For the text-containing cell, return its midpoint in [x, y] coordinate format. 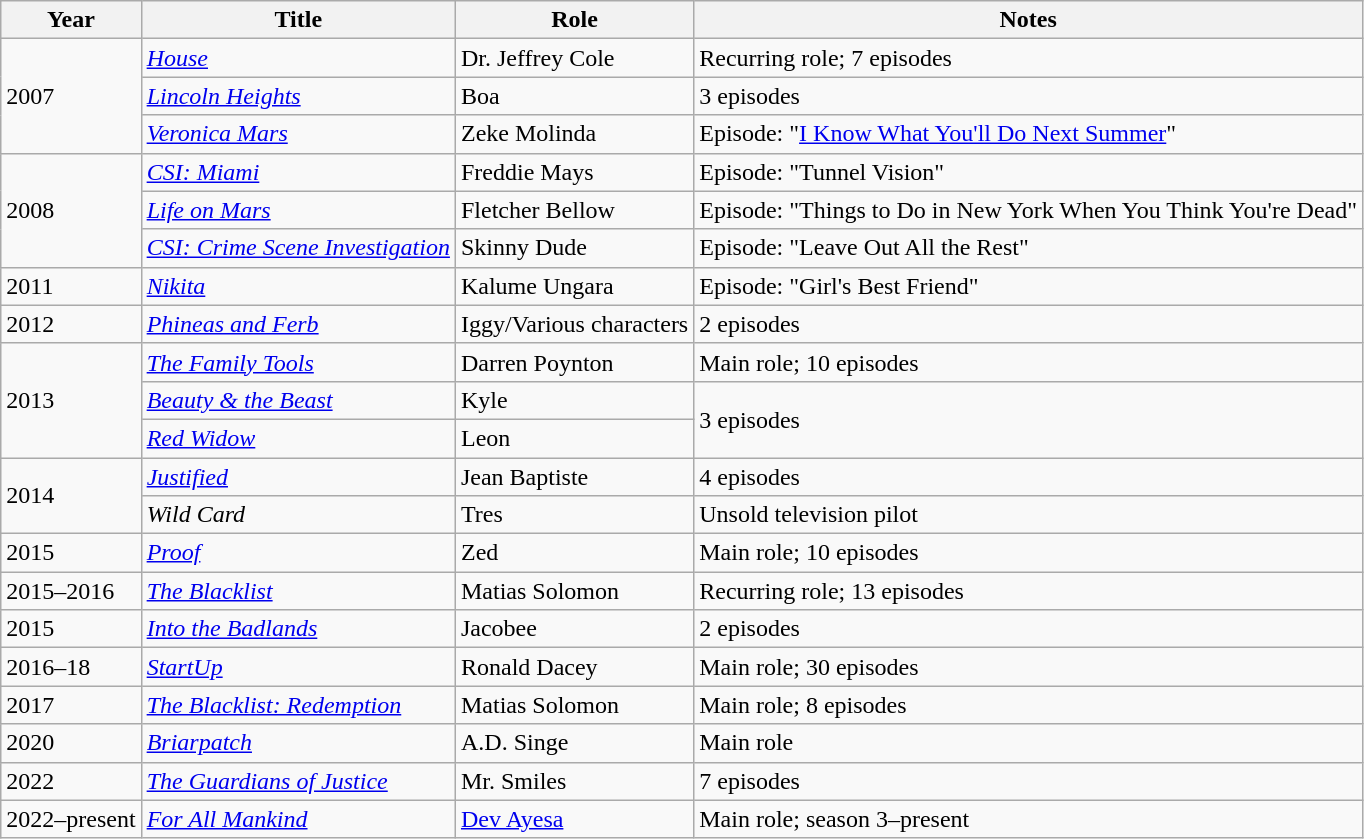
Proof [298, 553]
2020 [71, 743]
Zed [574, 553]
Recurring role; 13 episodes [1028, 591]
Year [71, 20]
Jean Baptiste [574, 477]
Jacobee [574, 629]
CSI: Miami [298, 172]
Notes [1028, 20]
Veronica Mars [298, 134]
2022–present [71, 819]
Episode: "Girl's Best Friend" [1028, 286]
Red Widow [298, 438]
Dev Ayesa [574, 819]
2008 [71, 210]
Episode: "I Know What You'll Do Next Summer" [1028, 134]
2011 [71, 286]
Into the Badlands [298, 629]
Life on Mars [298, 210]
StartUp [298, 667]
Episode: "Things to Do in New York When You Think You're Dead" [1028, 210]
Briarpatch [298, 743]
Dr. Jeffrey Cole [574, 58]
2015–2016 [71, 591]
The Family Tools [298, 362]
Episode: "Tunnel Vision" [1028, 172]
Unsold television pilot [1028, 515]
Lincoln Heights [298, 96]
Main role; 8 episodes [1028, 705]
2012 [71, 324]
Main role; 30 episodes [1028, 667]
4 episodes [1028, 477]
For All Mankind [298, 819]
Freddie Mays [574, 172]
Wild Card [298, 515]
Iggy/Various characters [574, 324]
CSI: Crime Scene Investigation [298, 248]
Kalume Ungara [574, 286]
Main role [1028, 743]
Skinny Dude [574, 248]
The Blacklist [298, 591]
Recurring role; 7 episodes [1028, 58]
7 episodes [1028, 781]
2007 [71, 96]
A.D. Singe [574, 743]
Main role; season 3–present [1028, 819]
Episode: "Leave Out All the Rest" [1028, 248]
Phineas and Ferb [298, 324]
2017 [71, 705]
2022 [71, 781]
Tres [574, 515]
Leon [574, 438]
Role [574, 20]
2014 [71, 496]
2016–18 [71, 667]
The Guardians of Justice [298, 781]
Darren Poynton [574, 362]
The Blacklist: Redemption [298, 705]
2013 [71, 400]
House [298, 58]
Zeke Molinda [574, 134]
Fletcher Bellow [574, 210]
Kyle [574, 400]
Title [298, 20]
Boa [574, 96]
Beauty & the Beast [298, 400]
Mr. Smiles [574, 781]
Nikita [298, 286]
Justified [298, 477]
Ronald Dacey [574, 667]
